For the text-containing cell, return its midpoint in [X, Y] coordinate format. 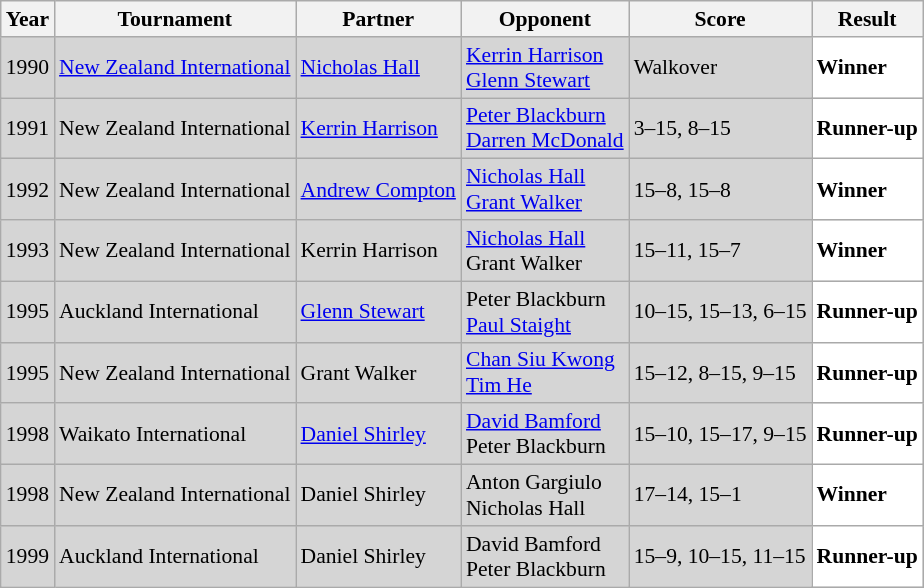
Waikato International [174, 434]
15–12, 8–15, 9–15 [720, 372]
Result [868, 19]
Year [28, 19]
15–10, 15–17, 9–15 [720, 434]
1992 [28, 190]
1991 [28, 128]
Anton Gargiulo Nicholas Hall [545, 496]
10–15, 15–13, 6–15 [720, 312]
Nicholas Hall [378, 68]
1993 [28, 250]
Peter Blackburn Paul Staight [545, 312]
Peter Blackburn Darren McDonald [545, 128]
Score [720, 19]
Partner [378, 19]
1990 [28, 68]
Kerrin Harrison Glenn Stewart [545, 68]
Glenn Stewart [378, 312]
3–15, 8–15 [720, 128]
Chan Siu Kwong Tim He [545, 372]
Tournament [174, 19]
15–11, 15–7 [720, 250]
15–8, 15–8 [720, 190]
Andrew Compton [378, 190]
Opponent [545, 19]
15–9, 10–15, 11–15 [720, 556]
Walkover [720, 68]
1999 [28, 556]
Grant Walker [378, 372]
17–14, 15–1 [720, 496]
